Scan for the cell matching the given text and deliver its (x, y) coordinate at center. 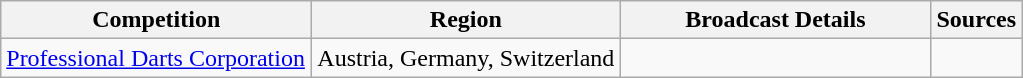
Competition (156, 20)
Austria, Germany, Switzerland (466, 58)
Sources (976, 20)
Broadcast Details (776, 20)
Region (466, 20)
Professional Darts Corporation (156, 58)
